Detect which cell encompasses the target text, then output its (x, y) center coordinate. 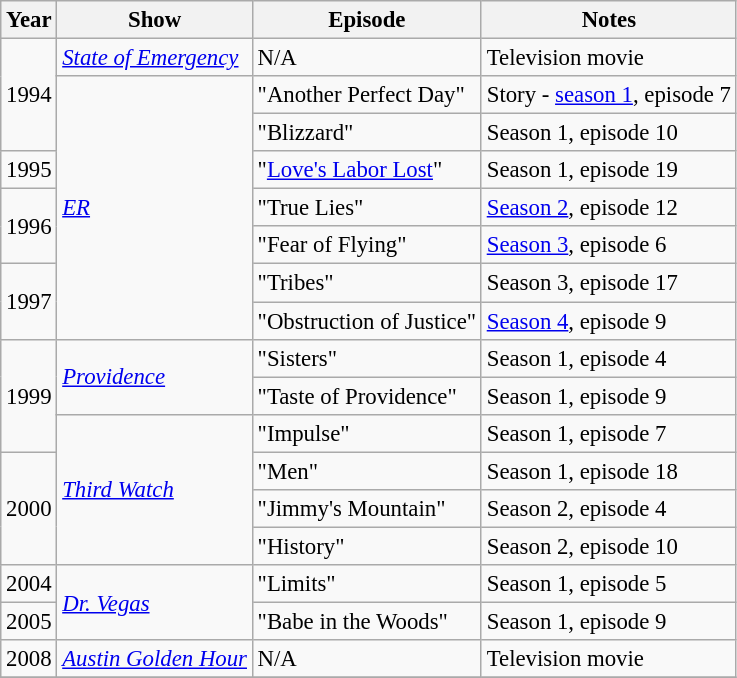
"History" (366, 546)
Season 4, episode 9 (608, 321)
"Babe in the Woods" (366, 621)
1999 (29, 396)
Season 3, episode 6 (608, 245)
2004 (29, 584)
Austin Golden Hour (154, 659)
"Love's Labor Lost" (366, 170)
"Obstruction of Justice" (366, 321)
"Tribes" (366, 283)
2005 (29, 621)
"Blizzard" (366, 133)
Season 1, episode 18 (608, 471)
Dr. Vegas (154, 602)
"Another Perfect Day" (366, 95)
"Taste of Providence" (366, 396)
Season 1, episode 5 (608, 584)
"Fear of Flying" (366, 245)
Season 2, episode 12 (608, 208)
Year (29, 20)
"Limits" (366, 584)
State of Emergency (154, 58)
Story - season 1, episode 7 (608, 95)
"Men" (366, 471)
Show (154, 20)
ER (154, 208)
Providence (154, 376)
Season 1, episode 10 (608, 133)
"Jimmy's Mountain" (366, 509)
2008 (29, 659)
Season 1, episode 4 (608, 358)
"Sisters" (366, 358)
Season 1, episode 7 (608, 433)
Season 1, episode 19 (608, 170)
"True Lies" (366, 208)
1995 (29, 170)
Third Watch (154, 489)
Episode (366, 20)
1996 (29, 226)
Season 2, episode 4 (608, 509)
Notes (608, 20)
2000 (29, 508)
"Impulse" (366, 433)
1994 (29, 96)
Season 3, episode 17 (608, 283)
1997 (29, 302)
Season 2, episode 10 (608, 546)
